Scan for the cell matching the given text and deliver its [x, y] coordinate at center. 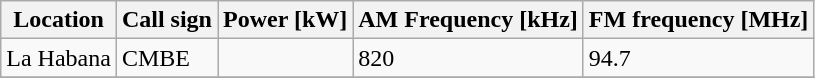
94.7 [698, 58]
Power [kW] [286, 20]
AM Frequency [kHz] [468, 20]
FM frequency [MHz] [698, 20]
820 [468, 58]
Call sign [166, 20]
La Habana [59, 58]
CMBE [166, 58]
Location [59, 20]
